Determine the [x, y] coordinate at the center of the cell enclosing the given text.  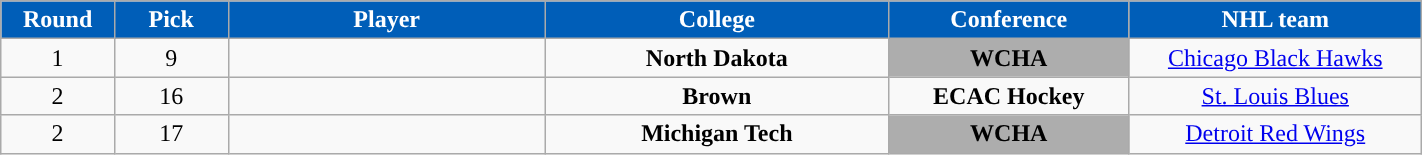
9 [171, 58]
Chicago Black Hawks [1275, 58]
Brown [716, 96]
Michigan Tech [716, 134]
Player [386, 20]
1 [58, 58]
Conference [1008, 20]
College [716, 20]
Round [58, 20]
Pick [171, 20]
ECAC Hockey [1008, 96]
16 [171, 96]
17 [171, 134]
North Dakota [716, 58]
St. Louis Blues [1275, 96]
NHL team [1275, 20]
Detroit Red Wings [1275, 134]
